Pinpoint the cell where the given text exists, returning its (x, y) midpoint coordinate. 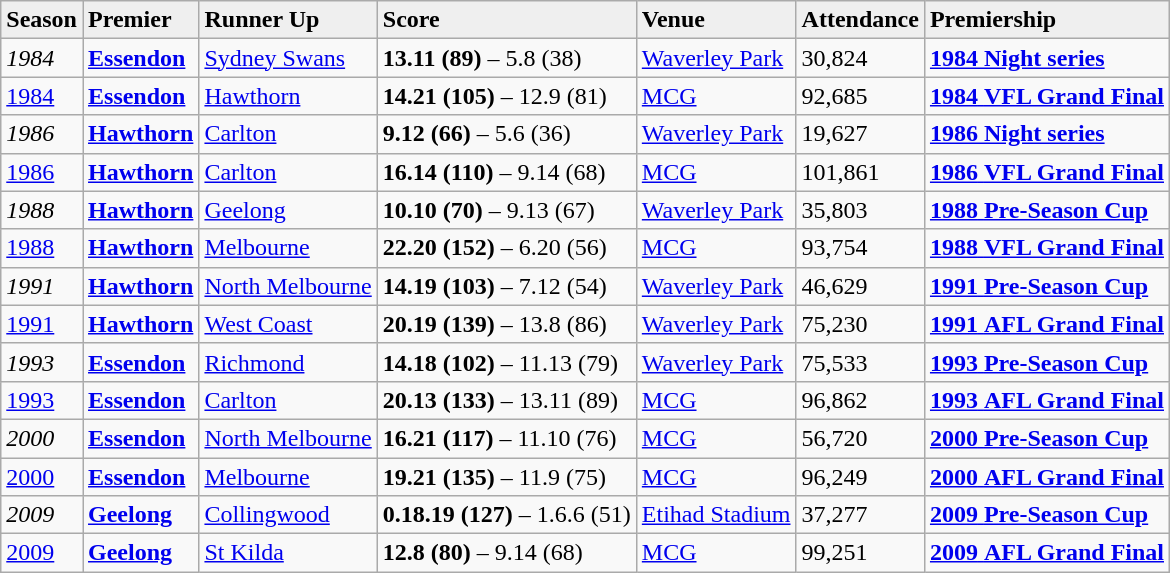
16.14 (110) – 9.14 (68) (506, 172)
Season (42, 20)
1993 AFL Grand Final (1046, 400)
2009 AFL Grand Final (1046, 553)
1991 Pre-Season Cup (1046, 286)
Premier (140, 20)
Runner Up (288, 20)
1993 Pre-Season Cup (1046, 362)
19,627 (860, 134)
Premiership (1046, 20)
Score (506, 20)
St Kilda (288, 553)
14.18 (102) – 11.13 (79) (506, 362)
14.21 (105) – 12.9 (81) (506, 96)
22.20 (152) – 6.20 (56) (506, 248)
1986 Night series (1046, 134)
96,862 (860, 400)
101,861 (860, 172)
92,685 (860, 96)
2009 Pre-Season Cup (1046, 515)
46,629 (860, 286)
Attendance (860, 20)
0.18.19 (127) – 1.6.6 (51) (506, 515)
16.21 (117) – 11.10 (76) (506, 438)
30,824 (860, 58)
96,249 (860, 477)
20.13 (133) – 13.11 (89) (506, 400)
93,754 (860, 248)
99,251 (860, 553)
13.11 (89) – 5.8 (38) (506, 58)
Sydney Swans (288, 58)
35,803 (860, 210)
12.8 (80) – 9.14 (68) (506, 553)
75,230 (860, 324)
1986 VFL Grand Final (1046, 172)
9.12 (66) – 5.6 (36) (506, 134)
1988 Pre-Season Cup (1046, 210)
56,720 (860, 438)
Venue (716, 20)
1984 VFL Grand Final (1046, 96)
14.19 (103) – 7.12 (54) (506, 286)
Richmond (288, 362)
2000 AFL Grand Final (1046, 477)
1984 Night series (1046, 58)
10.10 (70) – 9.13 (67) (506, 210)
1991 AFL Grand Final (1046, 324)
2000 Pre-Season Cup (1046, 438)
75,533 (860, 362)
37,277 (860, 515)
West Coast (288, 324)
20.19 (139) – 13.8 (86) (506, 324)
1988 VFL Grand Final (1046, 248)
Collingwood (288, 515)
Etihad Stadium (716, 515)
19.21 (135) – 11.9 (75) (506, 477)
